Identify which cell holds the provided text, then report its (X, Y) central coordinate. 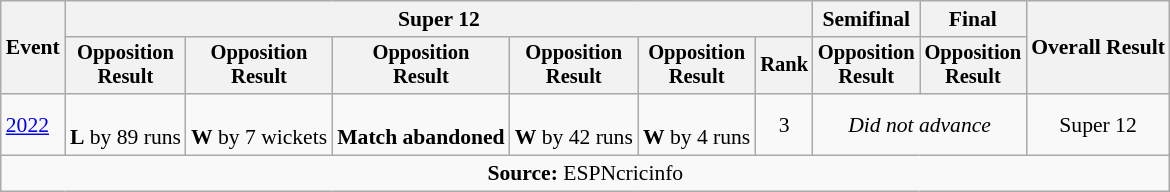
W by 4 runs (696, 124)
W by 42 runs (574, 124)
Rank (784, 66)
Final (974, 19)
Overall Result (1098, 48)
Did not advance (920, 124)
W by 7 wickets (259, 124)
2022 (33, 124)
Event (33, 48)
L by 89 runs (126, 124)
Semifinal (866, 19)
Match abandoned (420, 124)
3 (784, 124)
Source: ESPNcricinfo (586, 174)
